Determine the [X, Y] coordinate at the center of the cell enclosing the given text.  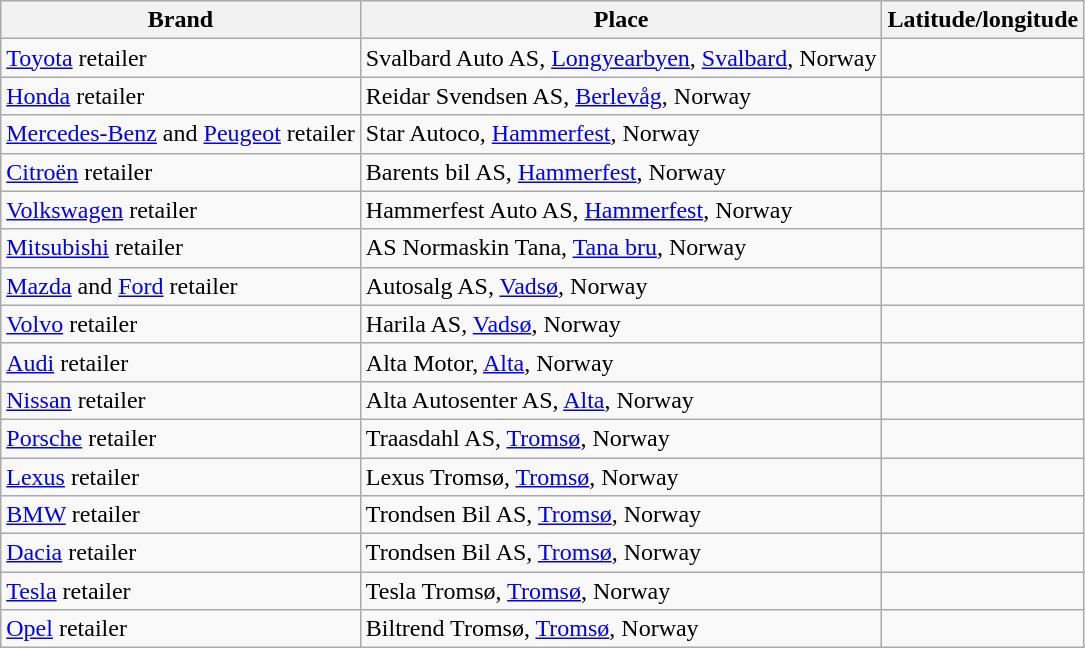
Alta Autosenter AS, Alta, Norway [621, 400]
Citroën retailer [181, 172]
Audi retailer [181, 362]
Volvo retailer [181, 324]
Svalbard Auto AS, Longyearbyen, Svalbard, Norway [621, 58]
Opel retailer [181, 629]
Autosalg AS, Vadsø, Norway [621, 286]
Latitude/longitude [983, 20]
Star Autoco, Hammerfest, Norway [621, 134]
Mercedes-Benz and Peugeot retailer [181, 134]
BMW retailer [181, 515]
Nissan retailer [181, 400]
Place [621, 20]
Lexus retailer [181, 477]
Porsche retailer [181, 438]
Tesla retailer [181, 591]
Brand [181, 20]
Mazda and Ford retailer [181, 286]
Dacia retailer [181, 553]
Tesla Tromsø, Tromsø, Norway [621, 591]
Barents bil AS, Hammerfest, Norway [621, 172]
Reidar Svendsen AS, Berlevåg, Norway [621, 96]
Alta Motor, Alta, Norway [621, 362]
Lexus Tromsø, Tromsø, Norway [621, 477]
Harila AS, Vadsø, Norway [621, 324]
Volkswagen retailer [181, 210]
Honda retailer [181, 96]
Mitsubishi retailer [181, 248]
Traasdahl AS, Tromsø, Norway [621, 438]
Hammerfest Auto AS, Hammerfest, Norway [621, 210]
Biltrend Tromsø, Tromsø, Norway [621, 629]
Toyota retailer [181, 58]
AS Normaskin Tana, Tana bru, Norway [621, 248]
